Capture the cell that displays the provided text and extract its (X, Y) central coordinate. 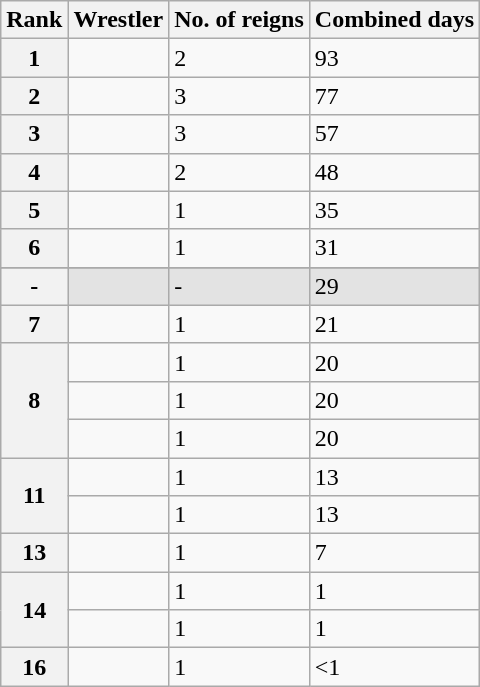
14 (34, 610)
31 (394, 248)
Rank (34, 20)
11 (34, 496)
93 (394, 58)
29 (394, 286)
57 (394, 134)
77 (394, 96)
Combined days (394, 20)
21 (394, 324)
Wrestler (118, 20)
16 (34, 667)
5 (34, 210)
8 (34, 400)
4 (34, 172)
No. of reigns (240, 20)
48 (394, 172)
35 (394, 210)
<1 (394, 667)
6 (34, 248)
